Find where the given text appears and provide that cell's center as [X, Y] coordinate. 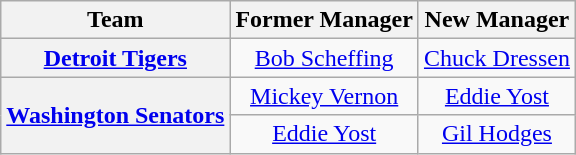
Chuck Dressen [496, 58]
Bob Scheffing [324, 58]
Mickey Vernon [324, 96]
New Manager [496, 20]
Former Manager [324, 20]
Team [116, 20]
Gil Hodges [496, 134]
Detroit Tigers [116, 58]
Washington Senators [116, 115]
